Pinpoint the cell where the given text exists, returning its (x, y) midpoint coordinate. 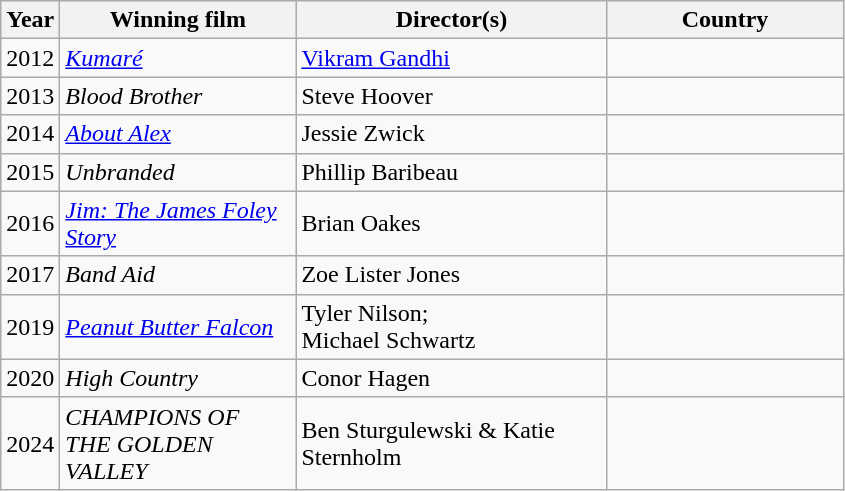
Winning film (178, 20)
About Alex (178, 134)
2012 (30, 58)
Country (725, 20)
2013 (30, 96)
Unbranded (178, 172)
Peanut Butter Falcon (178, 326)
Phillip Baribeau (452, 172)
Year (30, 20)
2020 (30, 378)
Kumaré (178, 58)
CHAMPIONS OF THE GOLDEN VALLEY (178, 443)
High Country (178, 378)
Conor Hagen (452, 378)
Tyler Nilson;Michael Schwartz (452, 326)
2016 (30, 224)
Zoe Lister Jones (452, 275)
Jim: The James Foley Story (178, 224)
Vikram Gandhi (452, 58)
Jessie Zwick (452, 134)
Steve Hoover (452, 96)
2015 (30, 172)
Blood Brother (178, 96)
Ben Sturgulewski & Katie Sternholm (452, 443)
Director(s) (452, 20)
2019 (30, 326)
2014 (30, 134)
Band Aid (178, 275)
2017 (30, 275)
2024 (30, 443)
Brian Oakes (452, 224)
